Find where the given text appears and provide that cell's center as (x, y) coordinate. 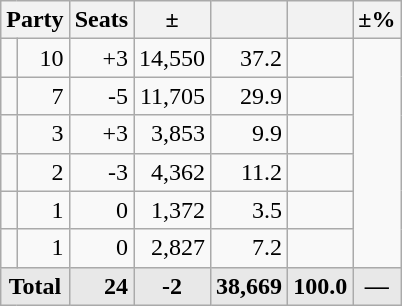
11,705 (172, 96)
±% (377, 20)
Party (35, 20)
24 (101, 286)
3,853 (172, 134)
Total (35, 286)
3 (43, 134)
1,372 (172, 210)
— (377, 286)
38,669 (250, 286)
± (172, 20)
7 (43, 96)
3.5 (250, 210)
37.2 (250, 58)
-5 (101, 96)
Seats (101, 20)
29.9 (250, 96)
2,827 (172, 248)
14,550 (172, 58)
100.0 (320, 286)
10 (43, 58)
-2 (172, 286)
2 (43, 172)
9.9 (250, 134)
4,362 (172, 172)
7.2 (250, 248)
11.2 (250, 172)
-3 (101, 172)
